Identify which cell holds the provided text, then report its [X, Y] central coordinate. 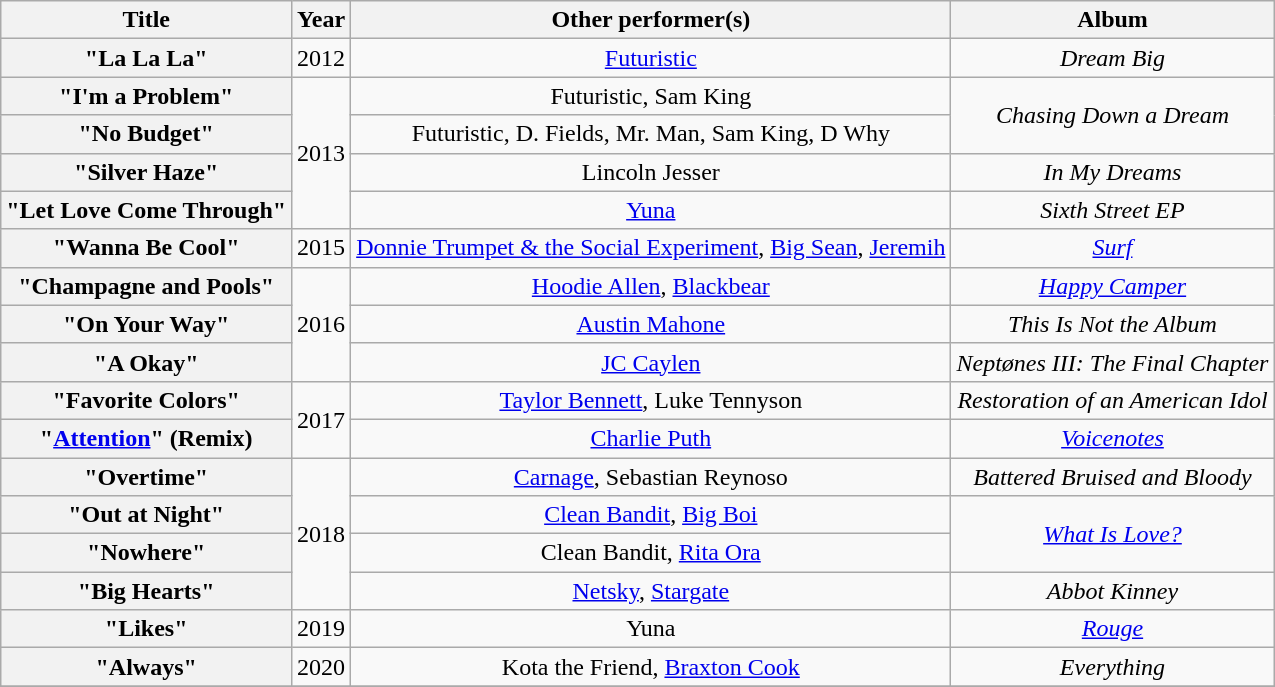
Happy Camper [1112, 286]
2015 [322, 248]
"No Budget" [146, 134]
Lincoln Jesser [651, 172]
"Overtime" [146, 477]
Clean Bandit, Big Boi [651, 515]
"On Your Way" [146, 324]
Hoodie Allen, Blackbear [651, 286]
Surf [1112, 248]
"Let Love Come Through" [146, 210]
Clean Bandit, Rita Ora [651, 553]
"Big Hearts" [146, 591]
"Favorite Colors" [146, 400]
Sixth Street EP [1112, 210]
Futuristic [651, 58]
JC Caylen [651, 362]
Carnage, Sebastian Reynoso [651, 477]
In My Dreams [1112, 172]
"Out at Night" [146, 515]
"Always" [146, 667]
Futuristic, Sam King [651, 96]
Everything [1112, 667]
Neptønes III: The Final Chapter [1112, 362]
"La La La" [146, 58]
Album [1112, 20]
Futuristic, D. Fields, Mr. Man, Sam King, D Why [651, 134]
What Is Love? [1112, 534]
Kota the Friend, Braxton Cook [651, 667]
Voicenotes [1112, 438]
2017 [322, 419]
Netsky, Stargate [651, 591]
Austin Mahone [651, 324]
2012 [322, 58]
2018 [322, 534]
Restoration of an American Idol [1112, 400]
Donnie Trumpet & the Social Experiment, Big Sean, Jeremih [651, 248]
Charlie Puth [651, 438]
2020 [322, 667]
Abbot Kinney [1112, 591]
Dream Big [1112, 58]
"Nowhere" [146, 553]
"Wanna Be Cool" [146, 248]
2019 [322, 629]
Year [322, 20]
"Attention" (Remix) [146, 438]
Other performer(s) [651, 20]
"Champagne and Pools" [146, 286]
Rouge [1112, 629]
2016 [322, 324]
2013 [322, 153]
"A Okay" [146, 362]
Title [146, 20]
Taylor Bennett, Luke Tennyson [651, 400]
"Likes" [146, 629]
"Silver Haze" [146, 172]
"I'm a Problem" [146, 96]
This Is Not the Album [1112, 324]
Battered Bruised and Bloody [1112, 477]
Chasing Down a Dream [1112, 115]
